Locate the cell with the specified text and output its [X, Y] center coordinate. 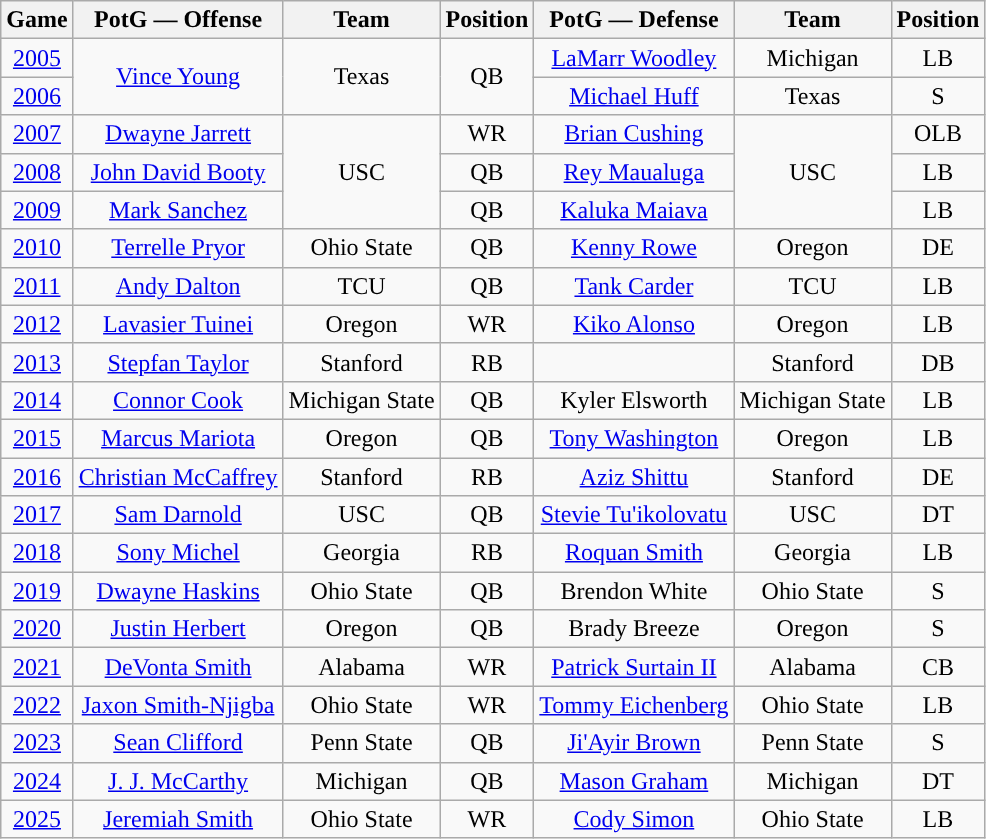
Patrick Surtain II [634, 667]
Stepfan Taylor [178, 362]
2019 [37, 591]
Brendon White [634, 591]
2025 [37, 819]
2021 [37, 667]
LaMarr Woodley [634, 58]
Dwayne Jarrett [178, 134]
2012 [37, 324]
2014 [37, 400]
Tank Carder [634, 286]
Dwayne Haskins [178, 591]
2013 [37, 362]
2016 [37, 477]
Tommy Eichenberg [634, 705]
PotG — Offense [178, 20]
2010 [37, 248]
Connor Cook [178, 400]
Brady Breeze [634, 629]
Marcus Mariota [178, 438]
2005 [37, 58]
Brian Cushing [634, 134]
2015 [37, 438]
Rey Maualuga [634, 172]
Michael Huff [634, 96]
2008 [37, 172]
Roquan Smith [634, 553]
2023 [37, 743]
2017 [37, 515]
CB [938, 667]
2022 [37, 705]
John David Booty [178, 172]
Christian McCaffrey [178, 477]
OLB [938, 134]
Lavasier Tuinei [178, 324]
Tony Washington [634, 438]
PotG — Defense [634, 20]
Cody Simon [634, 819]
Kenny Rowe [634, 248]
DB [938, 362]
Mark Sanchez [178, 210]
2011 [37, 286]
2006 [37, 96]
Jaxon Smith-Njigba [178, 705]
Aziz Shittu [634, 477]
Vince Young [178, 77]
Mason Graham [634, 781]
Sam Darnold [178, 515]
2020 [37, 629]
Kaluka Maiava [634, 210]
Stevie Tu'ikolovatu [634, 515]
Jeremiah Smith [178, 819]
2018 [37, 553]
Ji'Ayir Brown [634, 743]
DeVonta Smith [178, 667]
Kiko Alonso [634, 324]
J. J. McCarthy [178, 781]
Justin Herbert [178, 629]
Kyler Elsworth [634, 400]
2007 [37, 134]
Sean Clifford [178, 743]
Andy Dalton [178, 286]
Terrelle Pryor [178, 248]
Sony Michel [178, 553]
Game [37, 20]
2024 [37, 781]
2009 [37, 210]
